Pinpoint the cell where the given text exists, returning its (x, y) midpoint coordinate. 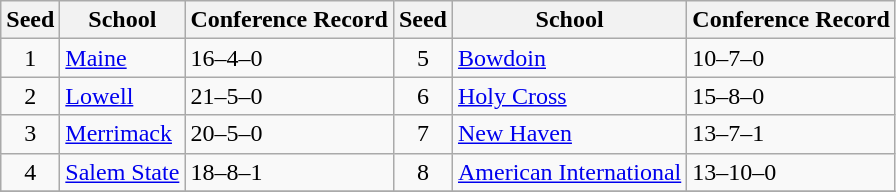
New Haven (569, 134)
15–8–0 (792, 96)
6 (422, 96)
21–5–0 (290, 96)
18–8–1 (290, 172)
Salem State (122, 172)
5 (422, 58)
Bowdoin (569, 58)
10–7–0 (792, 58)
Merrimack (122, 134)
Lowell (122, 96)
2 (30, 96)
13–7–1 (792, 134)
Maine (122, 58)
4 (30, 172)
7 (422, 134)
16–4–0 (290, 58)
1 (30, 58)
20–5–0 (290, 134)
Holy Cross (569, 96)
American International (569, 172)
8 (422, 172)
13–10–0 (792, 172)
3 (30, 134)
